Identify which cell holds the provided text, then report its [X, Y] central coordinate. 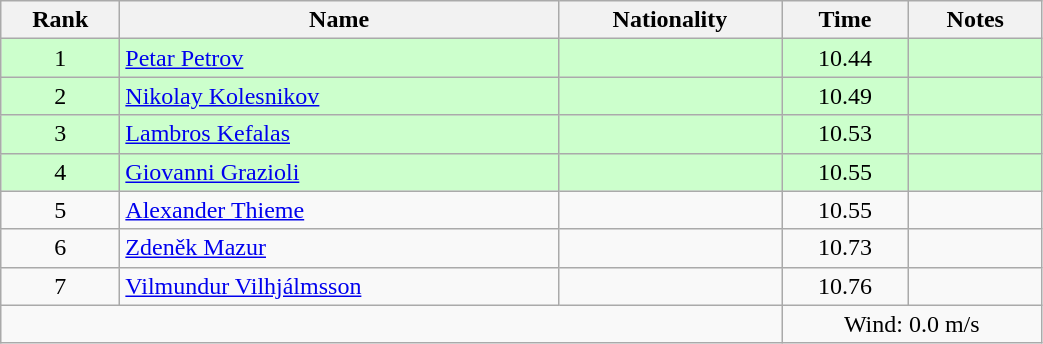
Notes [975, 20]
3 [60, 134]
Lambros Kefalas [340, 134]
Nikolay Kolesnikov [340, 96]
1 [60, 58]
7 [60, 286]
10.53 [846, 134]
5 [60, 210]
Zdeněk Mazur [340, 248]
Alexander Thieme [340, 210]
10.44 [846, 58]
10.76 [846, 286]
4 [60, 172]
10.49 [846, 96]
2 [60, 96]
10.73 [846, 248]
Name [340, 20]
Vilmundur Vilhjálmsson [340, 286]
Rank [60, 20]
Nationality [670, 20]
Giovanni Grazioli [340, 172]
Petar Petrov [340, 58]
Time [846, 20]
Wind: 0.0 m/s [912, 324]
6 [60, 248]
